Pinpoint the cell where the given text exists, returning its (X, Y) midpoint coordinate. 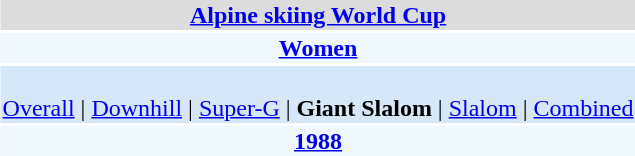
Women (318, 48)
1988 (318, 141)
Overall | Downhill | Super-G | Giant Slalom | Slalom | Combined (318, 94)
Alpine skiing World Cup (318, 15)
